Find where the given text appears and provide that cell's center as (X, Y) coordinate. 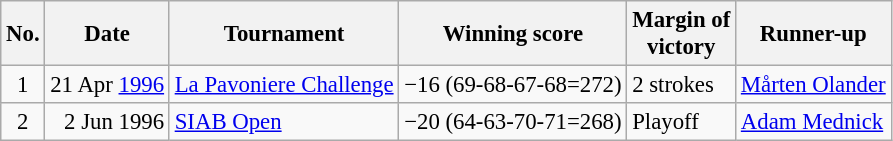
Date (107, 34)
21 Apr 1996 (107, 85)
−16 (69-68-67-68=272) (513, 85)
Winning score (513, 34)
−20 (64-63-70-71=268) (513, 122)
SIAB Open (284, 122)
2 Jun 1996 (107, 122)
Playoff (682, 122)
Runner-up (814, 34)
Tournament (284, 34)
Mårten Olander (814, 85)
No. (23, 34)
Adam Mednick (814, 122)
La Pavoniere Challenge (284, 85)
2 (23, 122)
2 strokes (682, 85)
Margin ofvictory (682, 34)
1 (23, 85)
